Extract the (X, Y) coordinate from the center of the cell holding the provided text.  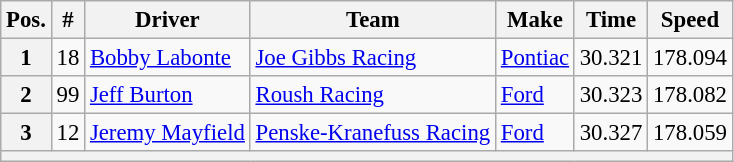
3 (26, 133)
Pontiac (534, 58)
178.094 (690, 58)
30.327 (610, 133)
18 (68, 58)
1 (26, 58)
Roush Racing (372, 95)
Penske-Kranefuss Racing (372, 133)
Jeff Burton (168, 95)
Team (372, 20)
# (68, 20)
99 (68, 95)
178.059 (690, 133)
30.323 (610, 95)
30.321 (610, 58)
Bobby Labonte (168, 58)
12 (68, 133)
Jeremy Mayfield (168, 133)
Make (534, 20)
178.082 (690, 95)
Pos. (26, 20)
Joe Gibbs Racing (372, 58)
Time (610, 20)
Speed (690, 20)
Driver (168, 20)
2 (26, 95)
